Output the [x, y] coordinate of the center of the cell containing the given text.  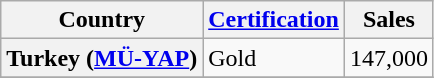
147,000 [388, 58]
Sales [388, 20]
Turkey (MÜ-YAP) [102, 58]
Certification [274, 20]
Country [102, 20]
Gold [274, 58]
